Provide the (x, y) coordinate of the cell's center where the given text is located.  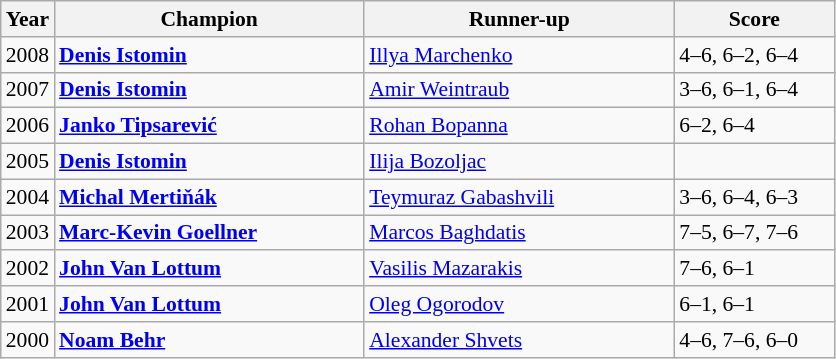
2000 (28, 340)
Rohan Bopanna (519, 126)
Marc-Kevin Goellner (209, 233)
Amir Weintraub (519, 90)
2008 (28, 55)
Janko Tipsarević (209, 126)
Teymuraz Gabashvili (519, 197)
Noam Behr (209, 340)
2001 (28, 304)
2003 (28, 233)
Marcos Baghdatis (519, 233)
Score (754, 19)
Alexander Shvets (519, 340)
2004 (28, 197)
Vasilis Mazarakis (519, 269)
3–6, 6–1, 6–4 (754, 90)
3–6, 6–4, 6–3 (754, 197)
Oleg Ogorodov (519, 304)
2007 (28, 90)
7–6, 6–1 (754, 269)
2005 (28, 162)
4–6, 6–2, 6–4 (754, 55)
Illya Marchenko (519, 55)
Year (28, 19)
6–1, 6–1 (754, 304)
6–2, 6–4 (754, 126)
2002 (28, 269)
Ilija Bozoljac (519, 162)
Champion (209, 19)
2006 (28, 126)
7–5, 6–7, 7–6 (754, 233)
Runner-up (519, 19)
Michal Mertiňák (209, 197)
4–6, 7–6, 6–0 (754, 340)
